Scan for the cell matching the given text and deliver its [x, y] coordinate at center. 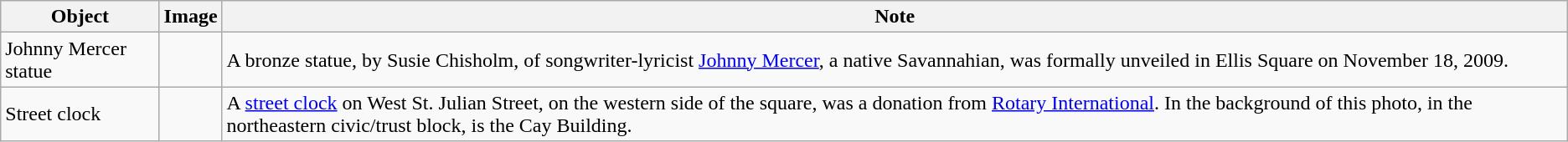
Note [895, 17]
Johnny Mercer statue [80, 60]
Street clock [80, 114]
Object [80, 17]
Image [191, 17]
